Pinpoint the cell where the given text exists, returning its [x, y] midpoint coordinate. 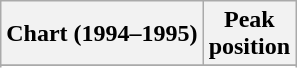
Peakposition [249, 34]
Chart (1994–1995) [102, 34]
